Provide the (x, y) coordinate of the cell's center where the given text is located.  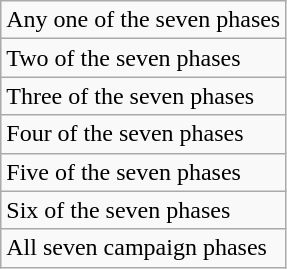
Three of the seven phases (144, 96)
All seven campaign phases (144, 248)
Five of the seven phases (144, 172)
Two of the seven phases (144, 58)
Four of the seven phases (144, 134)
Any one of the seven phases (144, 20)
Six of the seven phases (144, 210)
